Extract the [X, Y] coordinate from the center of the cell holding the provided text.  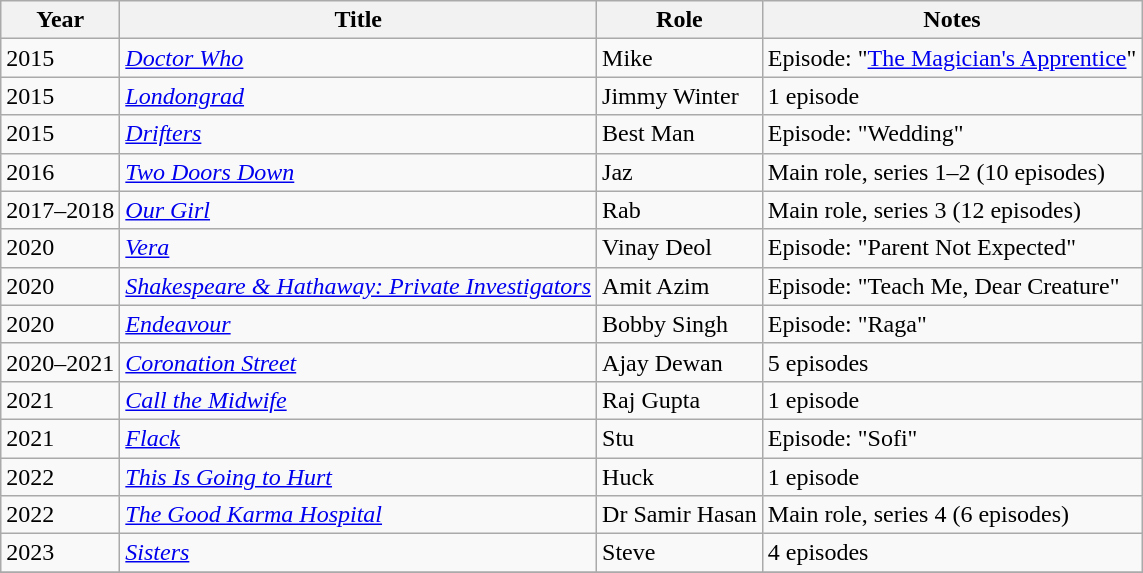
Notes [952, 20]
2023 [60, 553]
2020–2021 [60, 362]
2016 [60, 172]
Jimmy Winter [680, 96]
Shakespeare & Hathaway: Private Investigators [358, 286]
5 episodes [952, 362]
Vinay Deol [680, 248]
Drifters [358, 134]
Main role, series 3 (12 episodes) [952, 210]
Call the Midwife [358, 400]
Londongrad [358, 96]
Jaz [680, 172]
The Good Karma Hospital [358, 515]
This Is Going to Hurt [358, 477]
Sisters [358, 553]
4 episodes [952, 553]
Raj Gupta [680, 400]
Amit Azim [680, 286]
Episode: "Sofi" [952, 438]
Flack [358, 438]
Stu [680, 438]
Best Man [680, 134]
Main role, series 1–2 (10 episodes) [952, 172]
Endeavour [358, 324]
Doctor Who [358, 58]
Steve [680, 553]
Year [60, 20]
Vera [358, 248]
Episode: "Wedding" [952, 134]
Rab [680, 210]
Role [680, 20]
Main role, series 4 (6 episodes) [952, 515]
Huck [680, 477]
Episode: "The Magician's Apprentice" [952, 58]
Title [358, 20]
Episode: "Teach Me, Dear Creature" [952, 286]
Ajay Dewan [680, 362]
Coronation Street [358, 362]
Two Doors Down [358, 172]
2017–2018 [60, 210]
Episode: "Raga" [952, 324]
Mike [680, 58]
Episode: "Parent Not Expected" [952, 248]
Our Girl [358, 210]
Bobby Singh [680, 324]
Dr Samir Hasan [680, 515]
